Provide the [x, y] coordinate of the cell's center where the given text is located.  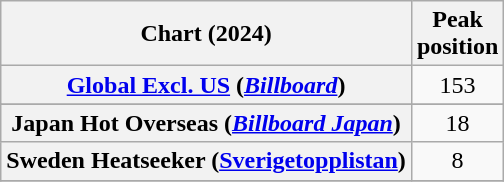
Peakposition [457, 34]
Global Excl. US (Billboard) [206, 85]
18 [457, 123]
Sweden Heatseeker (Sverigetopplistan) [206, 161]
153 [457, 85]
Japan Hot Overseas (Billboard Japan) [206, 123]
Chart (2024) [206, 34]
8 [457, 161]
